Detect which cell encompasses the target text, then output its (X, Y) center coordinate. 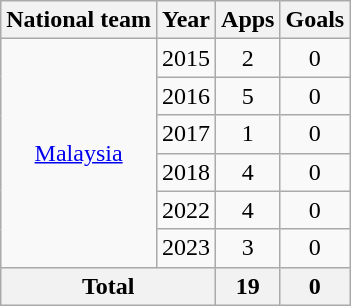
National team (79, 20)
2022 (186, 210)
2015 (186, 58)
2016 (186, 96)
5 (248, 96)
1 (248, 134)
19 (248, 286)
Goals (315, 20)
3 (248, 248)
2017 (186, 134)
Total (108, 286)
2023 (186, 248)
2 (248, 58)
2018 (186, 172)
Year (186, 20)
Malaysia (79, 153)
Apps (248, 20)
